Scan for the cell matching the given text and deliver its [X, Y] coordinate at center. 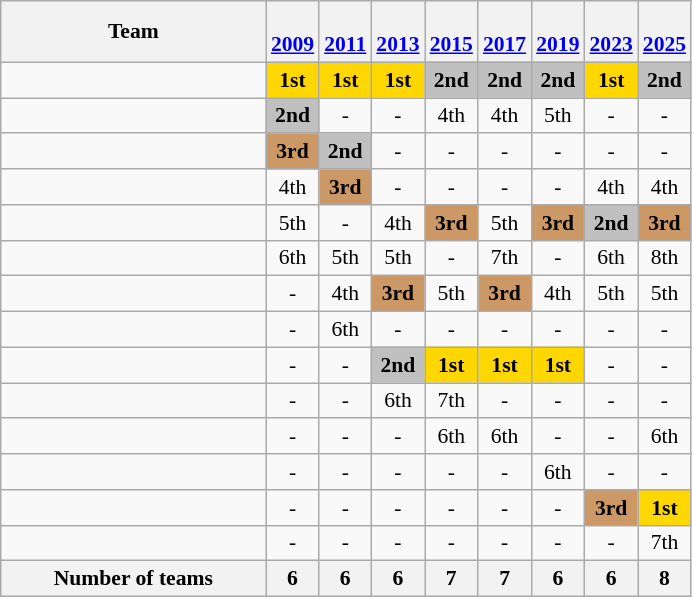
8 [664, 579]
Team [134, 32]
2025 [664, 32]
8th [664, 258]
2009 [292, 32]
2011 [345, 32]
2015 [452, 32]
Number of teams [134, 579]
2023 [610, 32]
2017 [504, 32]
2013 [398, 32]
2019 [558, 32]
